Return the [x, y] coordinate for the center point of the cell that contains the specified text.  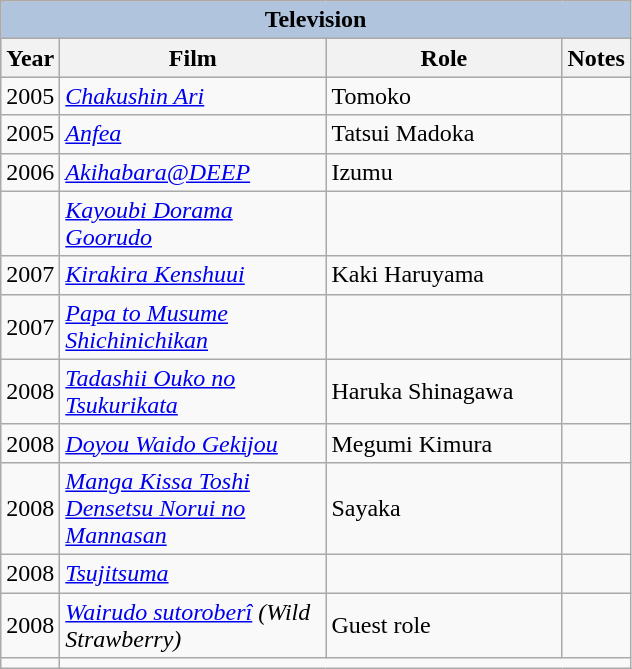
Kirakira Kenshuui [193, 275]
Guest role [444, 624]
Tsujitsuma [193, 573]
Kayoubi Dorama Goorudo [193, 224]
Megumi Kimura [444, 443]
Chakushin Ari [193, 96]
Izumu [444, 172]
Film [193, 58]
2006 [30, 172]
Wairudo sutoroberî (Wild Strawberry) [193, 624]
Tadashii Ouko no Tsukurikata [193, 392]
Akihabara@DEEP [193, 172]
Sayaka [444, 508]
Papa to Musume Shichinichikan [193, 326]
Doyou Waido Gekijou [193, 443]
Tatsui Madoka [444, 134]
Role [444, 58]
Notes [596, 58]
Tomoko [444, 96]
Kaki Haruyama [444, 275]
Anfea [193, 134]
Television [316, 20]
Year [30, 58]
Haruka Shinagawa [444, 392]
Manga Kissa Toshi Densetsu Norui no Mannasan [193, 508]
